Search for the cell housing the specified text and yield its (x, y) center coordinate. 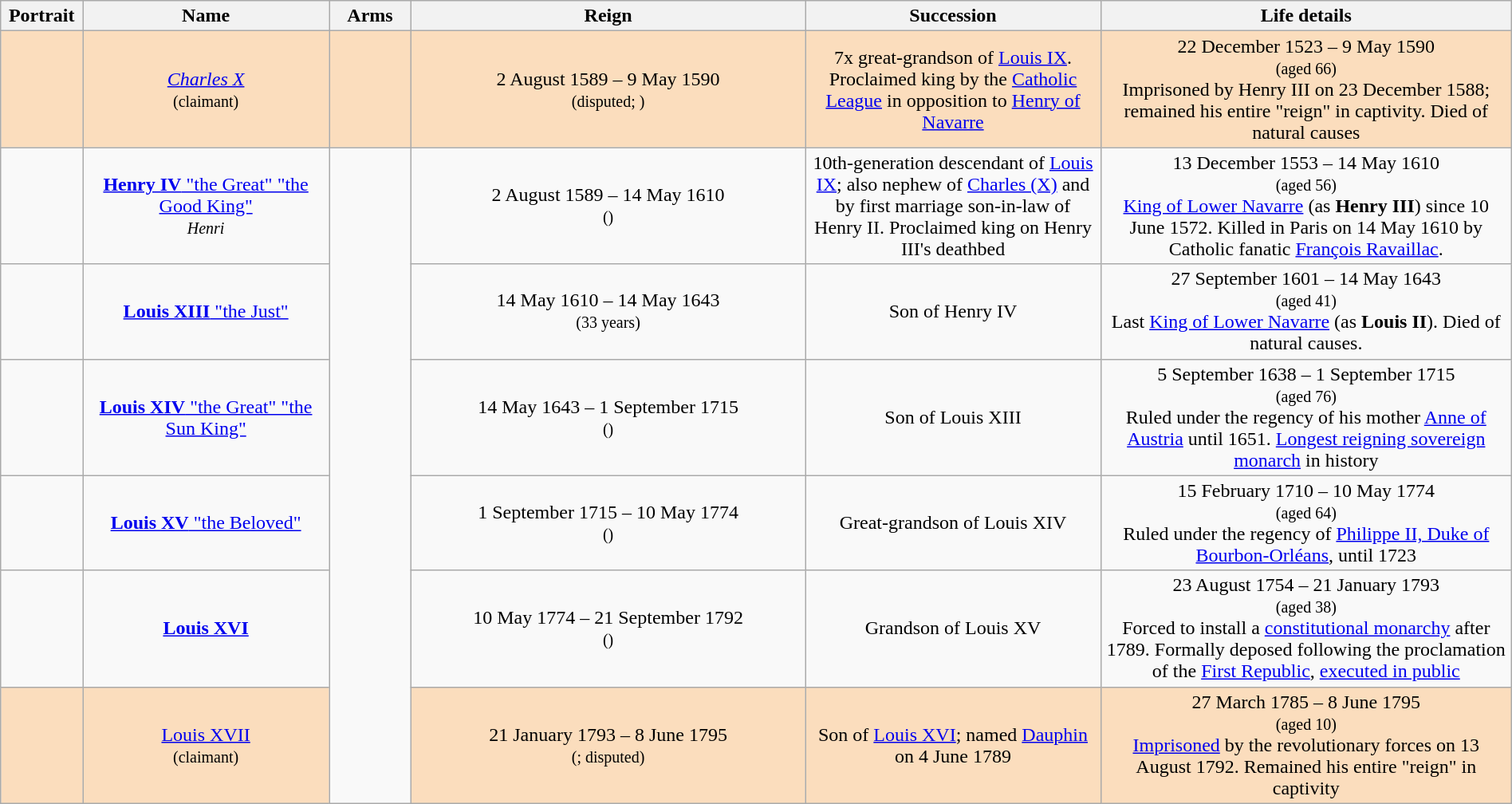
Son of Louis XIII (954, 417)
Louis XIII "the Just" (206, 311)
Portrait (41, 16)
22 December 1523 – 9 May 1590(aged 66)Imprisoned by Henry III on 23 December 1588; remained his entire "reign" in captivity. Died of natural causes (1306, 89)
Name (206, 16)
27 March 1785 – 8 June 1795(aged 10)Imprisoned by the revolutionary forces on 13 August 1792. Remained his entire "reign" in captivity (1306, 745)
Life details (1306, 16)
Henry IV "the Great" "the Good King"Henri (206, 206)
Louis XV "the Beloved" (206, 523)
Reign (608, 16)
Louis XVI (206, 629)
Son of Henry IV (954, 311)
Grandson of Louis XV (954, 629)
Charles X(claimant) (206, 89)
Louis XVII(claimant) (206, 745)
15 February 1710 – 10 May 1774(aged 64)Ruled under the regency of Philippe II, Duke of Bourbon-Orléans, until 1723 (1306, 523)
Son of Louis XVI; named Dauphin on 4 June 1789 (954, 745)
2 August 1589 – 14 May 1610() (608, 206)
2 August 1589 – 9 May 1590(disputed; ) (608, 89)
14 May 1643 – 1 September 1715() (608, 417)
Arms (370, 16)
21 January 1793 – 8 June 1795(; disputed) (608, 745)
27 September 1601 – 14 May 1643(aged 41)Last King of Lower Navarre (as Louis II). Died of natural causes. (1306, 311)
10 May 1774 – 21 September 1792() (608, 629)
14 May 1610 – 14 May 1643(33 years) (608, 311)
1 September 1715 – 10 May 1774() (608, 523)
7x great-grandson of Louis IX. Proclaimed king by the Catholic League in opposition to Henry of Navarre (954, 89)
Louis XIV "the Great" "the Sun King" (206, 417)
Great-grandson of Louis XIV (954, 523)
Succession (954, 16)
